Detect which cell encompasses the target text, then output its (x, y) center coordinate. 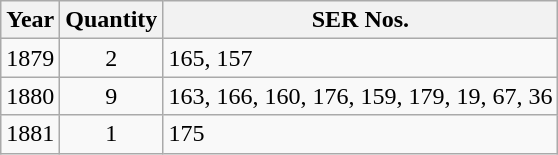
163, 166, 160, 176, 159, 179, 19, 67, 36 (360, 96)
1880 (30, 96)
9 (112, 96)
1881 (30, 134)
Year (30, 20)
2 (112, 58)
175 (360, 134)
1 (112, 134)
1879 (30, 58)
Quantity (112, 20)
165, 157 (360, 58)
SER Nos. (360, 20)
